Return the [x, y] coordinate for the center point of the cell that contains the specified text.  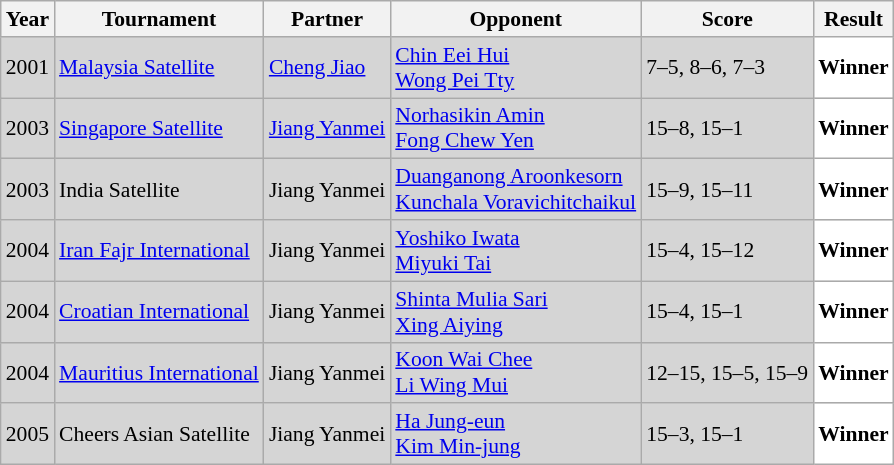
Singapore Satellite [159, 128]
Mauritius International [159, 372]
7–5, 8–6, 7–3 [727, 68]
15–4, 15–1 [727, 312]
Yoshiko Iwata Miyuki Tai [516, 250]
Croatian International [159, 312]
Malaysia Satellite [159, 68]
Duanganong Aroonkesorn Kunchala Voravichitchaikul [516, 190]
15–4, 15–12 [727, 250]
Cheng Jiao [327, 68]
Iran Fajr International [159, 250]
Opponent [516, 19]
Cheers Asian Satellite [159, 434]
Chin Eei Hui Wong Pei Tty [516, 68]
Partner [327, 19]
Ha Jung-eun Kim Min-jung [516, 434]
Norhasikin Amin Fong Chew Yen [516, 128]
15–3, 15–1 [727, 434]
Koon Wai Chee Li Wing Mui [516, 372]
15–8, 15–1 [727, 128]
12–15, 15–5, 15–9 [727, 372]
15–9, 15–11 [727, 190]
Year [28, 19]
India Satellite [159, 190]
2005 [28, 434]
Score [727, 19]
2001 [28, 68]
Result [854, 19]
Tournament [159, 19]
Shinta Mulia Sari Xing Aiying [516, 312]
